Return (X, Y) of the center of cell containing provided text 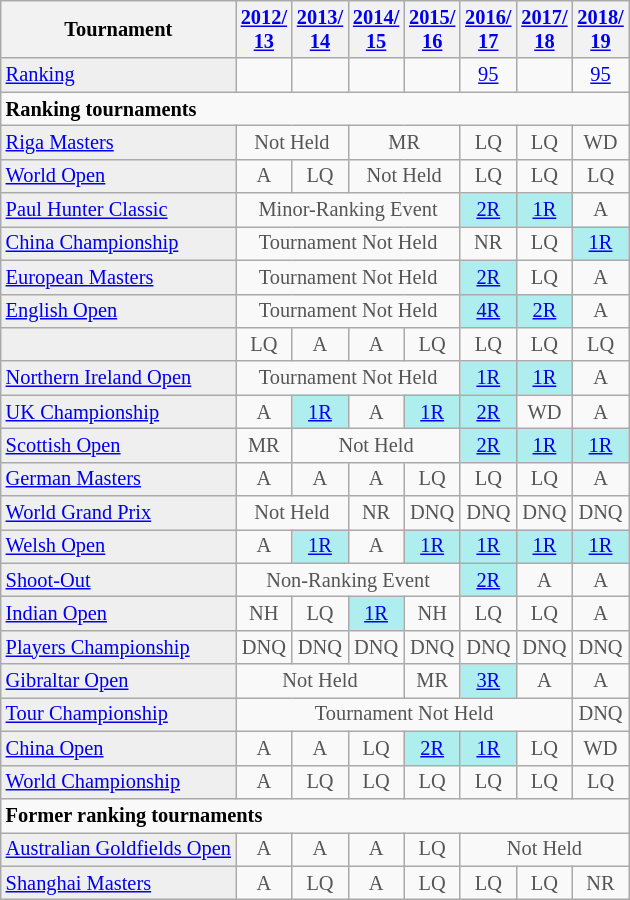
Gibraltar Open (118, 681)
Shanghai Masters (118, 883)
Paul Hunter Classic (118, 210)
Tournament (118, 29)
World Championship (118, 782)
Riga Masters (118, 142)
Welsh Open (118, 546)
Minor-Ranking Event (348, 210)
Scottish Open (118, 445)
3R (488, 681)
2015/16 (432, 29)
World Grand Prix (118, 513)
Players Championship (118, 647)
Tour Championship (118, 714)
European Masters (118, 277)
Ranking tournaments (315, 109)
Australian Goldfields Open (118, 849)
Shoot-Out (118, 580)
China Open (118, 748)
2016/17 (488, 29)
Indian Open (118, 613)
Non-Ranking Event (348, 580)
2018/19 (600, 29)
Ranking (118, 75)
2014/15 (376, 29)
Northern Ireland Open (118, 378)
2017/18 (544, 29)
World Open (118, 176)
2012/13 (264, 29)
2013/14 (320, 29)
German Masters (118, 479)
English Open (118, 311)
Former ranking tournaments (315, 815)
UK Championship (118, 412)
China Championship (118, 243)
4R (488, 311)
